Detect which cell encompasses the target text, then output its [x, y] center coordinate. 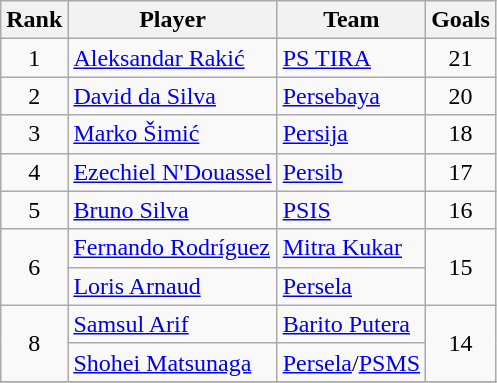
Samsul Arif [172, 324]
Persela [351, 286]
Fernando Rodríguez [172, 248]
Shohei Matsunaga [172, 362]
David da Silva [172, 96]
Persela/PSMS [351, 362]
Loris Arnaud [172, 286]
20 [461, 96]
Bruno Silva [172, 210]
2 [34, 96]
1 [34, 58]
PS TIRA [351, 58]
21 [461, 58]
3 [34, 134]
Marko Šimić [172, 134]
17 [461, 172]
Persib [351, 172]
Persija [351, 134]
5 [34, 210]
PSIS [351, 210]
Persebaya [351, 96]
Barito Putera [351, 324]
16 [461, 210]
Ezechiel N'Douassel [172, 172]
Team [351, 20]
14 [461, 343]
Rank [34, 20]
Aleksandar Rakić [172, 58]
6 [34, 267]
Mitra Kukar [351, 248]
18 [461, 134]
8 [34, 343]
4 [34, 172]
15 [461, 267]
Goals [461, 20]
Player [172, 20]
